Detect which cell encompasses the target text, then output its (x, y) center coordinate. 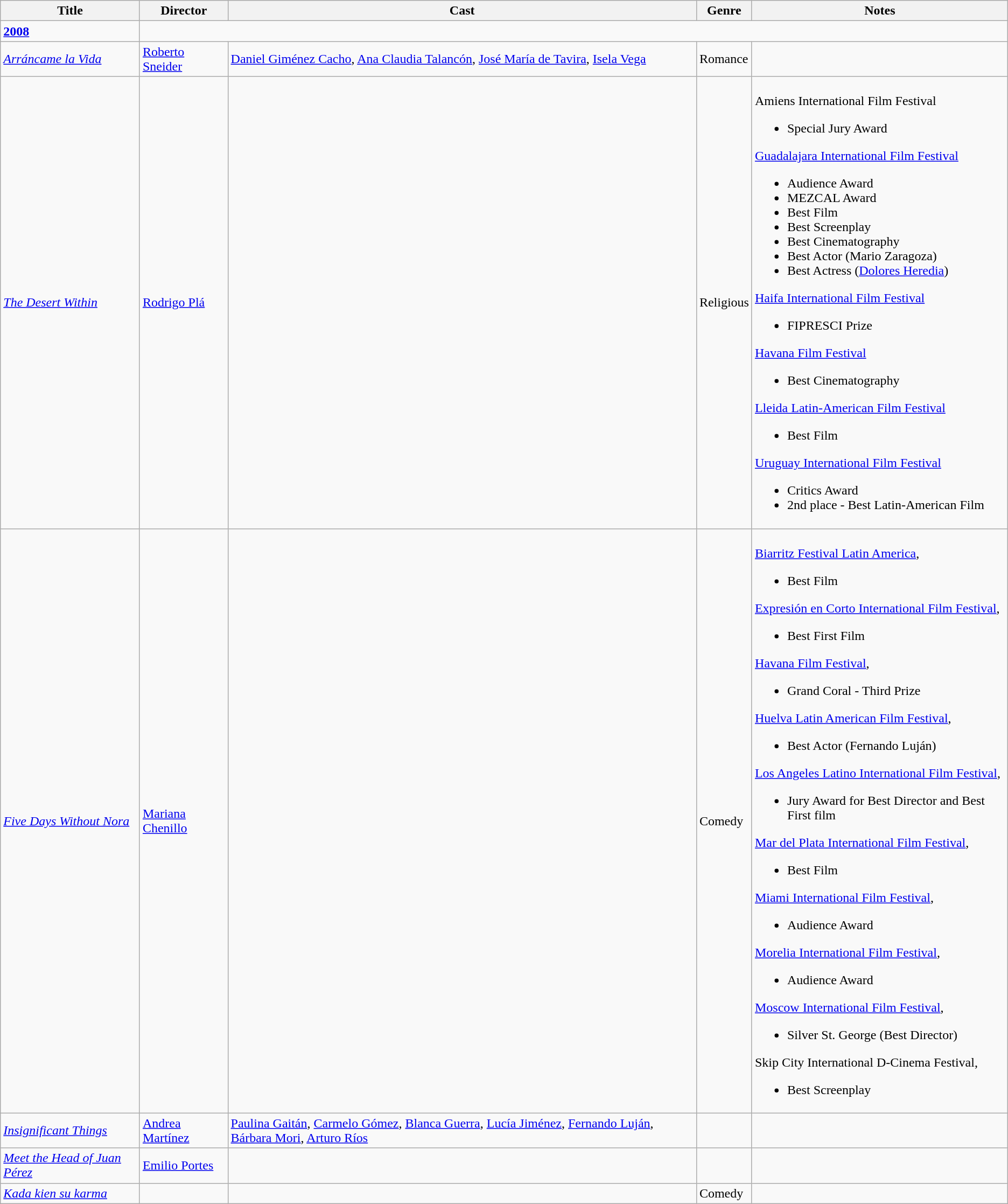
2008 (70, 31)
Director (184, 11)
Notes (880, 11)
Title (70, 11)
The Desert Within (70, 303)
Roberto Sneider (184, 59)
Religious (724, 303)
Romance (724, 59)
Genre (724, 11)
Five Days Without Nora (70, 821)
Daniel Giménez Cacho, Ana Claudia Talancón, José María de Tavira, Isela Vega (462, 59)
Arráncame la Vida (70, 59)
Cast (462, 11)
Andrea Martínez (184, 1130)
Rodrigo Plá (184, 303)
Mariana Chenillo (184, 821)
Kada kien su karma (70, 1193)
Paulina Gaitán, Carmelo Gómez, Blanca Guerra, Lucía Jiménez, Fernando Luján, Bárbara Mori, Arturo Ríos (462, 1130)
Insignificant Things (70, 1130)
Meet the Head of Juan Pérez (70, 1166)
Emilio Portes (184, 1166)
